Detect which cell encompasses the target text, then output its (X, Y) center coordinate. 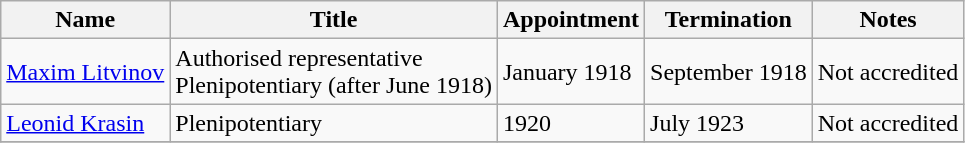
Maxim Litvinov (86, 72)
July 1923 (729, 123)
1920 (570, 123)
September 1918 (729, 72)
Plenipotentiary (334, 123)
Leonid Krasin (86, 123)
January 1918 (570, 72)
Name (86, 20)
Termination (729, 20)
Notes (888, 20)
Appointment (570, 20)
Title (334, 20)
Authorised representativePlenipotentiary (after June 1918) (334, 72)
